Find where the given text appears and provide that cell's center as [x, y] coordinate. 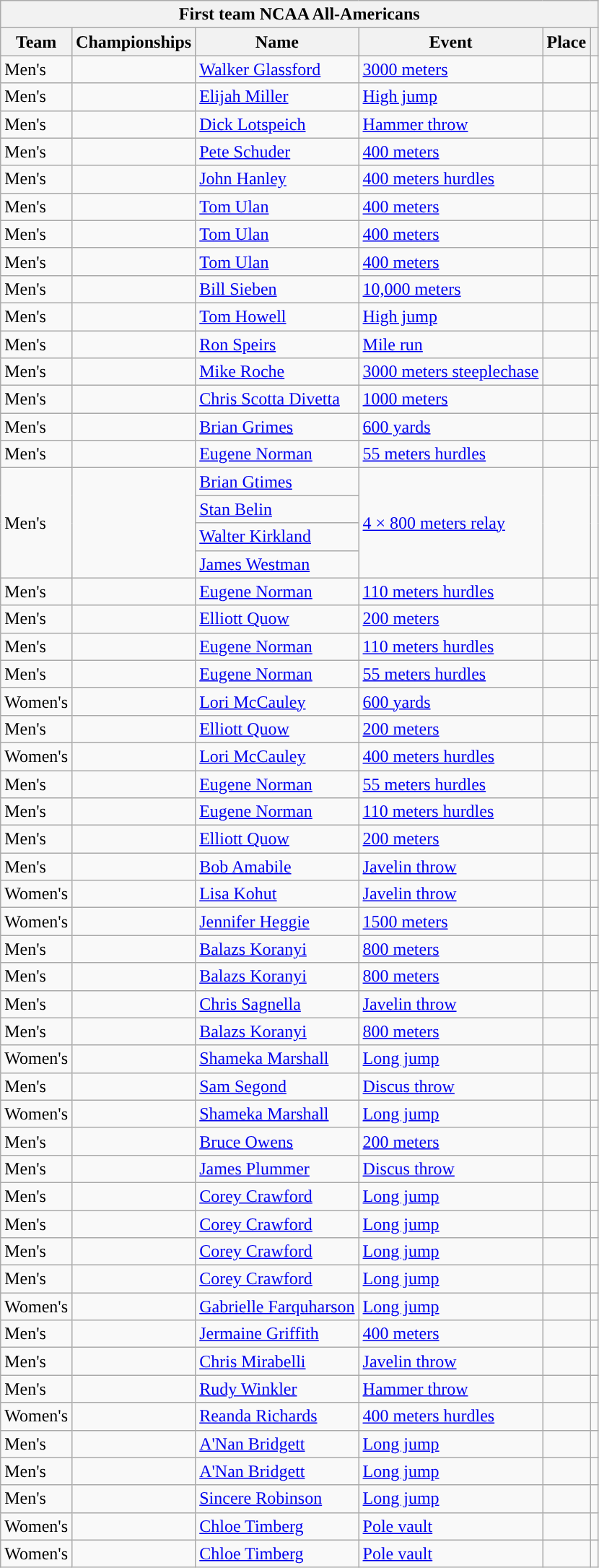
Sam Segond [277, 1086]
Mile run [450, 345]
1500 meters [450, 922]
Jermaine Griffith [277, 1334]
First team NCAA All-Americans [299, 14]
3000 meters [450, 69]
4 × 800 meters relay [450, 523]
Stan Belin [277, 509]
10,000 meters [450, 289]
Sincere Robinson [277, 1499]
Dick Lotspeich [277, 124]
Bob Amabile [277, 867]
Rudy Winkler [277, 1389]
James Westman [277, 564]
John Hanley [277, 179]
Name [277, 42]
Walter Kirkland [277, 537]
3000 meters steeplechase [450, 372]
Bill Sieben [277, 289]
Lisa Kohut [277, 894]
Jennifer Heggie [277, 922]
Team [36, 42]
Chris Mirabelli [277, 1361]
Pete Schuder [277, 152]
Bruce Owens [277, 1141]
Ron Speirs [277, 345]
Chris Scotta Divetta [277, 399]
Championships [134, 42]
James Plummer [277, 1169]
Brian Gtimes [277, 482]
Gabrielle Farquharson [277, 1307]
Place [567, 42]
Reanda Richards [277, 1416]
1000 meters [450, 399]
Elijah Miller [277, 97]
Chris Sagnella [277, 1004]
Brian Grimes [277, 427]
Walker Glassford [277, 69]
Mike Roche [277, 372]
Tom Howell [277, 316]
Event [450, 42]
